For the text-containing cell, return its midpoint in [x, y] coordinate format. 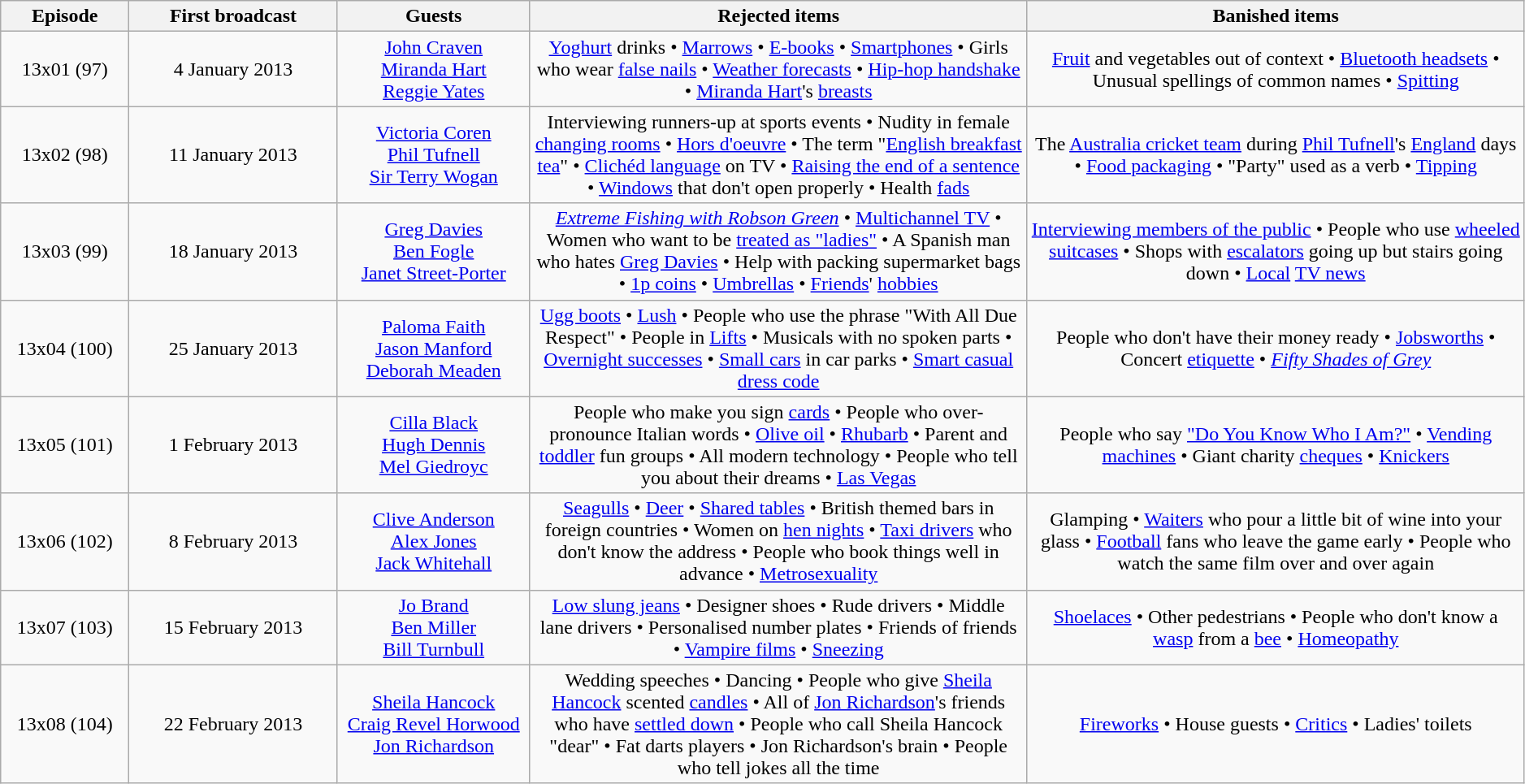
Guests [434, 16]
15 February 2013 [234, 627]
People who don't have their money ready • Jobsworths • Concert etiquette • Fifty Shades of Grey [1276, 348]
John CravenMiranda HartReggie Yates [434, 69]
Fruit and vegetables out of context • Bluetooth headsets • Unusual spellings of common names • Spitting [1276, 69]
Episode [65, 16]
Paloma FaithJason ManfordDeborah Meaden [434, 348]
Banished items [1276, 16]
13x06 (102) [65, 541]
13x08 (104) [65, 724]
4 January 2013 [234, 69]
The Australia cricket team during Phil Tufnell's England days • Food packaging • "Party" used as a verb • Tipping [1276, 154]
13x03 (99) [65, 252]
Cilla BlackHugh DennisMel Giedroyc [434, 445]
13x07 (103) [65, 627]
Jo BrandBen MillerBill Turnbull [434, 627]
Fireworks • House guests • Critics • Ladies' toilets [1276, 724]
22 February 2013 [234, 724]
1 February 2013 [234, 445]
Victoria CorenPhil TufnellSir Terry Wogan [434, 154]
Shoelaces • Other pedestrians • People who don't know a wasp from a bee • Homeopathy [1276, 627]
First broadcast [234, 16]
13x05 (101) [65, 445]
Sheila HancockCraig Revel HorwoodJon Richardson [434, 724]
People who say "Do You Know Who I Am?" • Vending machines • Giant charity cheques • Knickers [1276, 445]
11 January 2013 [234, 154]
8 February 2013 [234, 541]
13x04 (100) [65, 348]
Yoghurt drinks • Marrows • E-books • Smartphones • Girls who wear false nails • Weather forecasts • Hip-hop handshake • Miranda Hart's breasts [778, 69]
Interviewing members of the public • People who use wheeled suitcases • Shops with escalators going up but stairs going down • Local TV news [1276, 252]
18 January 2013 [234, 252]
Low slung jeans • Designer shoes • Rude drivers • Middle lane drivers • Personalised number plates • Friends of friends • Vampire films • Sneezing [778, 627]
Rejected items [778, 16]
25 January 2013 [234, 348]
13x02 (98) [65, 154]
Clive AndersonAlex JonesJack Whitehall [434, 541]
Greg DaviesBen FogleJanet Street-Porter [434, 252]
13x01 (97) [65, 69]
